For the text-containing cell, return its midpoint in (X, Y) coordinate format. 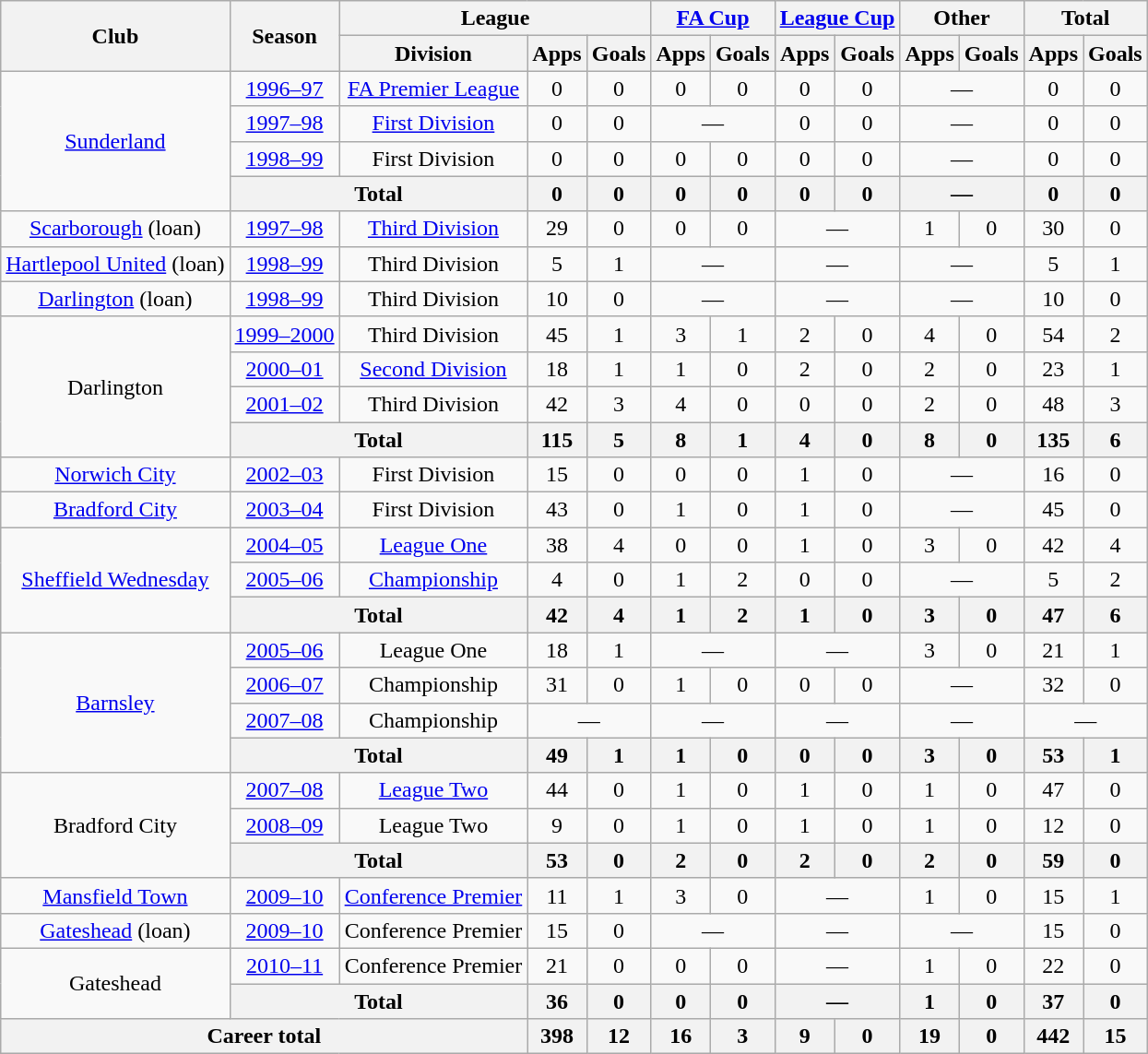
43 (557, 510)
2002–03 (284, 475)
54 (1053, 334)
442 (1053, 1036)
Sheffield Wednesday (115, 580)
1996–97 (284, 89)
Norwich City (115, 475)
30 (1053, 229)
Club (115, 36)
Gateshead (loan) (115, 930)
2010–11 (284, 965)
Sunderland (115, 141)
Season (284, 36)
Barnsley (115, 703)
2008–09 (284, 825)
135 (1053, 440)
115 (557, 440)
2000–01 (284, 369)
22 (1053, 965)
Other (962, 18)
League Cup (837, 18)
44 (557, 790)
31 (557, 685)
11 (557, 895)
32 (1053, 685)
19 (929, 1036)
Career total (264, 1036)
Second Division (433, 369)
Darlington (115, 386)
398 (557, 1036)
2001–02 (284, 404)
Scarborough (loan) (115, 229)
Darlington (loan) (115, 299)
2006–07 (284, 685)
League (495, 18)
29 (557, 229)
Mansfield Town (115, 895)
FA Cup (713, 18)
2004–05 (284, 545)
37 (1053, 1001)
48 (1053, 404)
Gateshead (115, 983)
38 (557, 545)
49 (557, 755)
1999–2000 (284, 334)
Hartlepool United (loan) (115, 264)
36 (557, 1001)
FA Premier League (433, 89)
59 (1053, 860)
2003–04 (284, 510)
23 (1053, 369)
Division (433, 53)
